Identify which cell holds the provided text, then report its [X, Y] central coordinate. 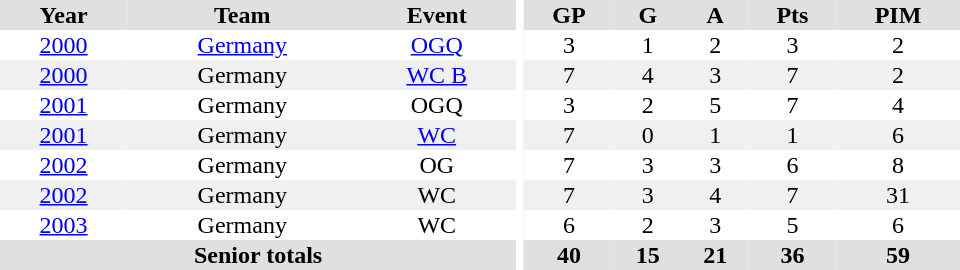
59 [898, 255]
Event [436, 15]
31 [898, 195]
8 [898, 165]
21 [714, 255]
15 [648, 255]
Team [242, 15]
40 [570, 255]
G [648, 15]
2003 [64, 225]
WC B [436, 75]
GP [570, 15]
A [714, 15]
Senior totals [258, 255]
PIM [898, 15]
Pts [792, 15]
OG [436, 165]
0 [648, 135]
36 [792, 255]
Year [64, 15]
